Return the [x, y] coordinate for the center point of the cell that contains the specified text.  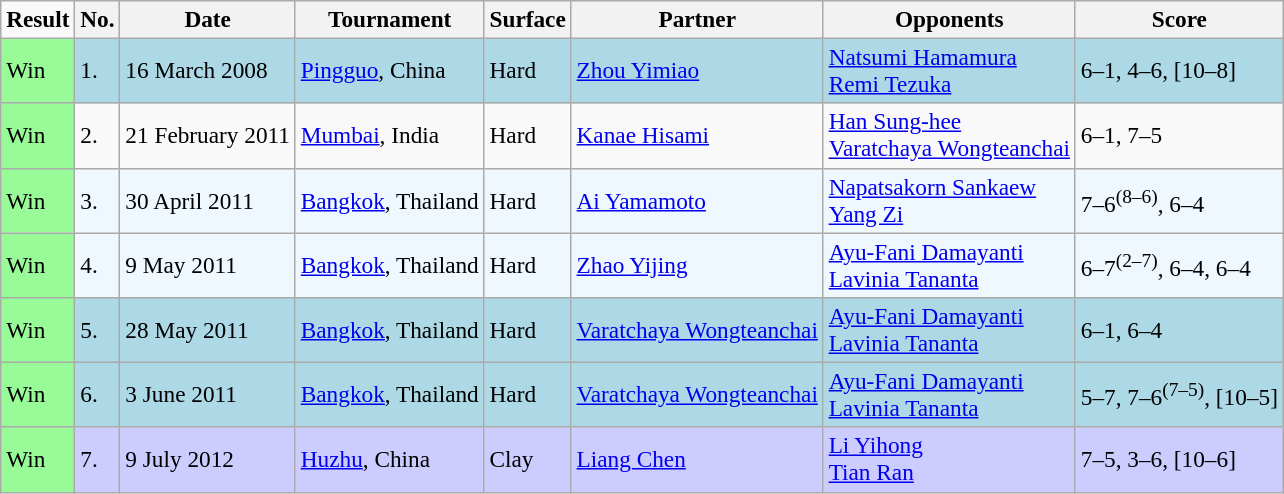
7. [98, 460]
Zhou Yimiao [697, 70]
Clay [528, 460]
Mumbai, India [390, 136]
Opponents [949, 19]
Liang Chen [697, 460]
Natsumi Hamamura Remi Tezuka [949, 70]
Napatsakorn Sankaew Yang Zi [949, 200]
9 July 2012 [208, 460]
3. [98, 200]
28 May 2011 [208, 330]
Result [38, 19]
Pingguo, China [390, 70]
Huzhu, China [390, 460]
4. [98, 264]
Score [1179, 19]
30 April 2011 [208, 200]
1. [98, 70]
Kanae Hisami [697, 136]
Tournament [390, 19]
5–7, 7–6(7–5), [10–5] [1179, 394]
5. [98, 330]
7–6(8–6), 6–4 [1179, 200]
6–1, 4–6, [10–8] [1179, 70]
16 March 2008 [208, 70]
Date [208, 19]
6–1, 7–5 [1179, 136]
Partner [697, 19]
Ai Yamamoto [697, 200]
3 June 2011 [208, 394]
6. [98, 394]
Zhao Yijing [697, 264]
7–5, 3–6, [10–6] [1179, 460]
21 February 2011 [208, 136]
Li Yihong Tian Ran [949, 460]
2. [98, 136]
6–1, 6–4 [1179, 330]
No. [98, 19]
6–7(2–7), 6–4, 6–4 [1179, 264]
9 May 2011 [208, 264]
Surface [528, 19]
Han Sung-hee Varatchaya Wongteanchai [949, 136]
